Detect which cell encompasses the target text, then output its (x, y) center coordinate. 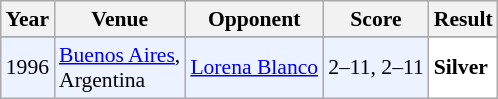
Score (376, 19)
Result (464, 19)
Silver (464, 68)
1996 (28, 68)
Year (28, 19)
Venue (120, 19)
Buenos Aires, Argentina (120, 68)
2–11, 2–11 (376, 68)
Opponent (254, 19)
Lorena Blanco (254, 68)
